Return the [x, y] coordinate for the center point of the cell that contains the specified text.  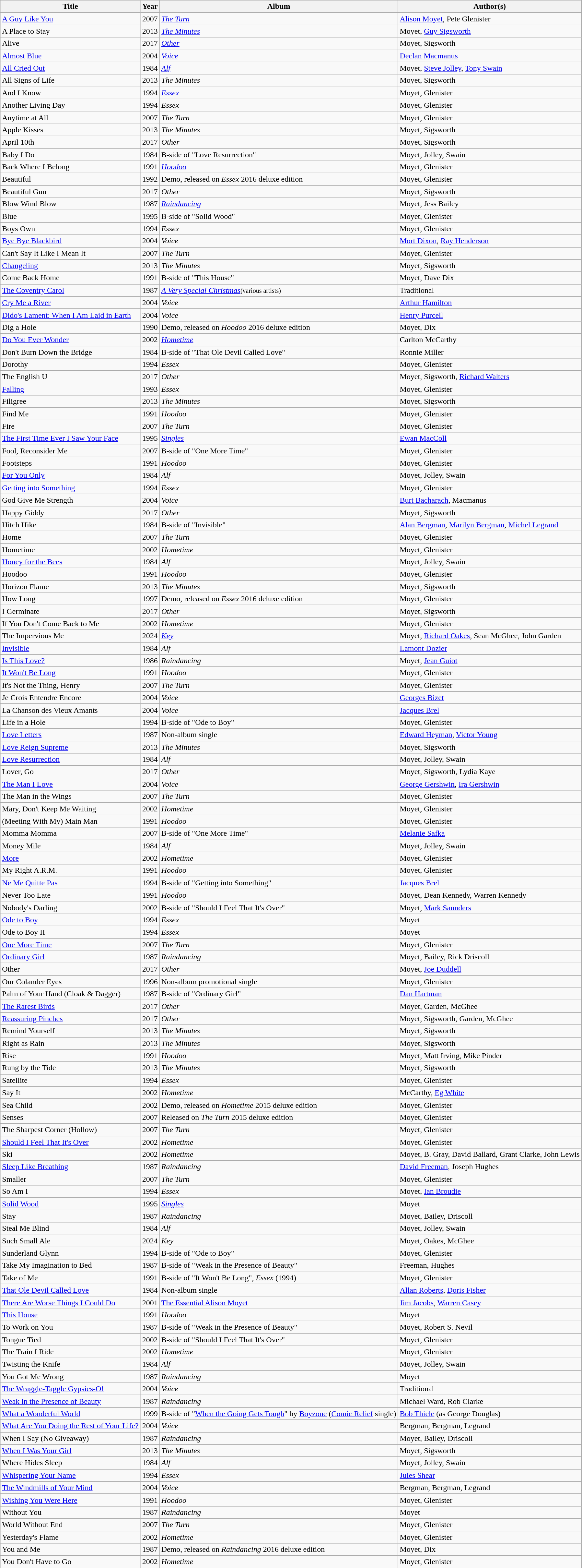
Smaller [70, 1179]
(Meeting With My) Main Man [70, 821]
Is This Love? [70, 661]
Reassuring Pinches [70, 1019]
Rise [70, 1056]
A Very Special Christmas(various artists) [279, 290]
1993 [150, 389]
What Are You Doing the Rest of Your Life? [70, 1426]
Love Reign Supreme [70, 747]
When I Say (No Giveaway) [70, 1438]
Released on The Turn 2015 deluxe edition [279, 1117]
Find Me [70, 414]
Moyet, Jean Guiot [490, 661]
My Right A.R.M. [70, 870]
For You Only [70, 475]
B-side of "Getting into Something" [279, 883]
Jim Jacobs, Warren Casey [490, 1302]
Moyet, Garden, McGhee [490, 1006]
Dan Hartman [490, 994]
Album [279, 6]
Can't Say It Like I Mean It [70, 253]
Moyet, Matt Irving, Mike Pinder [490, 1056]
Stay [70, 1216]
If You Don't Come Back to Me [70, 624]
The Windmills of Your Mind [70, 1488]
Say It [70, 1093]
Moyet, Sigsworth, Richard Walters [490, 377]
2001 [150, 1302]
Senses [70, 1117]
1986 [150, 661]
It's Not the Thing, Henry [70, 685]
Moyet, Steve Jolley, Tony Swain [490, 68]
Moyet, B. Gray, David Ballard, Grant Clarke, John Lewis [490, 1155]
Year [150, 6]
Alive [70, 43]
1992 [150, 179]
B-side of "That Ole Devil Called Love" [279, 352]
The Rarest Birds [70, 1006]
Beautiful Gun [70, 192]
And I Know [70, 93]
Arthur Hamilton [490, 303]
When I Was Your Girl [70, 1451]
Title [70, 6]
Footsteps [70, 463]
The Train I Ride [70, 1352]
So Am I [70, 1191]
Carlton McCarthy [490, 340]
Satellite [70, 1080]
Anytime at All [70, 117]
It Won't Be Long [70, 673]
Moyet, Guy Sigsworth [490, 31]
Ordinary Girl [70, 957]
One More Time [70, 945]
Author(s) [490, 6]
Should I Feel That It's Over [70, 1142]
A Guy Like You [70, 19]
Moyet, Bailey, Rick Driscoll [490, 957]
Hitch Hike [70, 525]
Solid Wood [70, 1204]
1997 [150, 599]
Bye Bye Blackbird [70, 241]
You and Me [70, 1550]
Apple Kisses [70, 130]
There Are Worse Things I Could Do [70, 1302]
Declan Macmanus [490, 56]
Moyet, Robert S. Nevil [490, 1327]
Invisible [70, 648]
Yesterday's Flame [70, 1537]
Cry Me a River [70, 303]
Sunderland Glynn [70, 1253]
Fool, Reconsider Me [70, 451]
Horizon Flame [70, 587]
I Germinate [70, 611]
Boys Own [70, 229]
Mary, Don't Keep Me Waiting [70, 809]
Moyet, Oakes, McGhee [490, 1241]
Sea Child [70, 1105]
Never Too Late [70, 895]
Falling [70, 389]
Moyet, Joe Duddell [490, 969]
The Coventry Carol [70, 290]
Alison Moyet, Pete Glenister [490, 19]
Ski [70, 1155]
Blue [70, 216]
Almost Blue [70, 56]
Happy Giddy [70, 512]
1990 [150, 327]
B-side of "Love Resurrection" [279, 155]
Moyet, Ian Broudie [490, 1191]
How Long [70, 599]
Steal Me Blind [70, 1228]
Another Living Day [70, 105]
Lamont Dozier [490, 648]
Take My Imagination to Bed [70, 1265]
Sleep Like Breathing [70, 1167]
Baby I Do [70, 155]
The Wraggle-Taggle Gypsies-O! [70, 1389]
The Sharpest Corner (Hollow) [70, 1130]
Bob Thiele (as George Douglas) [490, 1414]
All Signs of Life [70, 80]
1996 [150, 982]
B-side of "This House" [279, 278]
You Don't Have to Go [70, 1562]
This House [70, 1315]
Such Small Ale [70, 1241]
World Without End [70, 1525]
Beautiful [70, 179]
The Man I Love [70, 784]
Dig a Hole [70, 327]
The English U [70, 377]
Demo, released on Hometime 2015 deluxe edition [279, 1105]
The First Time Ever I Saw Your Face [70, 438]
Honey for the Bees [70, 562]
Take of Me [70, 1278]
Michael Ward, Rob Clarke [490, 1401]
Love Resurrection [70, 760]
That Ole Devil Called Love [70, 1290]
Henry Purcell [490, 315]
Do You Ever Wonder [70, 340]
Rung by the Tide [70, 1068]
Whispering Your Name [70, 1475]
Without You [70, 1512]
Moyet, Jess Bailey [490, 204]
Moyet, Sigsworth, Lydia Kaye [490, 772]
Life in a Hole [70, 722]
The Essential Alison Moyet [279, 1302]
B-side of "Solid Wood" [279, 216]
Ne Me Quitte Pas [70, 883]
Jules Shear [490, 1475]
Moyet, Dave Dix [490, 278]
George Gershwin, Ira Gershwin [490, 784]
All Cried Out [70, 68]
Money Mile [70, 846]
Don't Burn Down the Bridge [70, 352]
Fire [70, 426]
Back Where I Belong [70, 167]
B-side of "Ordinary Girl" [279, 994]
Ronnie Miller [490, 352]
Come Back Home [70, 278]
Getting into Something [70, 488]
Burt Bacharach, Macmanus [490, 500]
La Chanson des Vieux Amants [70, 710]
B-side of "Invisible" [279, 525]
Momma Momma [70, 833]
Home [70, 537]
Ewan MacColl [490, 438]
Moyet, Richard Oakes, Sean McGhee, John Garden [490, 636]
God Give Me Strength [70, 500]
Demo, released on Raindancing 2016 deluxe edition [279, 1550]
Twisting the Knife [70, 1364]
Wishing You Were Here [70, 1500]
Non-album promotional single [279, 982]
Alan Bergman, Marilyn Bergman, Michel Legrand [490, 525]
Je Crois Entendre Encore [70, 698]
To Work on You [70, 1327]
Remind Yourself [70, 1031]
Love Letters [70, 735]
You Got Me Wrong [70, 1377]
Moyet, Mark Saunders [490, 907]
Ode to Boy [70, 920]
Allan Roberts, Doris Fisher [490, 1290]
Ode to Boy II [70, 932]
Tongue Tied [70, 1340]
The Man in the Wings [70, 796]
Changeling [70, 266]
Moyet, Dean Kennedy, Warren Kennedy [490, 895]
Weak in the Presence of Beauty [70, 1401]
B-side of "It Won't Be Long", Essex (1994) [279, 1278]
McCarthy, Eg White [490, 1093]
More [70, 858]
Nobody's Darling [70, 907]
What a Wonderful World [70, 1414]
1999 [150, 1414]
Edward Heyman, Victor Young [490, 735]
Demo, released on Hoodoo 2016 deluxe edition [279, 327]
Dido's Lament: When I Am Laid in Earth [70, 315]
A Place to Stay [70, 31]
April 10th [70, 142]
Georges Bizet [490, 698]
Mort Dixon, Ray Henderson [490, 241]
Melanie Safka [490, 833]
Dorothy [70, 365]
David Freeman, Joseph Hughes [490, 1167]
Moyet, Sigsworth, Garden, McGhee [490, 1019]
Lover, Go [70, 772]
Our Colander Eyes [70, 982]
Freeman, Hughes [490, 1265]
Where Hides Sleep [70, 1463]
Filigree [70, 401]
Blow Wind Blow [70, 204]
B-side of "When the Going Gets Tough" by Boyzone (Comic Relief single) [279, 1414]
Right as Rain [70, 1043]
Palm of Your Hand (Cloak & Dagger) [70, 994]
The Impervious Me [70, 636]
